Scan for the cell matching the given text and deliver its (x, y) coordinate at center. 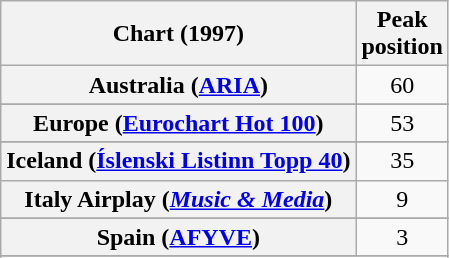
Italy Airplay (Music & Media) (178, 199)
3 (402, 237)
60 (402, 85)
Europe (Eurochart Hot 100) (178, 123)
Spain (AFYVE) (178, 237)
9 (402, 199)
Australia (ARIA) (178, 85)
Iceland (Íslenski Listinn Topp 40) (178, 161)
53 (402, 123)
Peakposition (402, 34)
35 (402, 161)
Chart (1997) (178, 34)
